Output the (X, Y) coordinate of the center of the cell containing the given text.  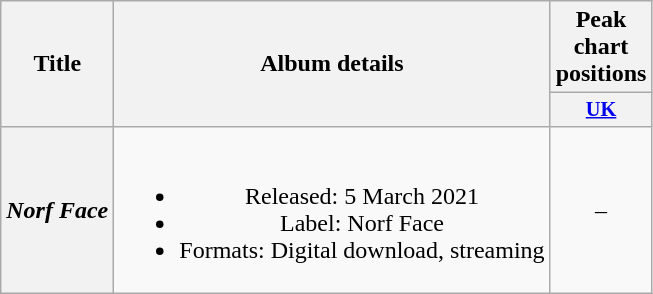
UK (601, 110)
– (601, 210)
Peak chart positions (601, 47)
Norf Face (58, 210)
Title (58, 64)
Released: 5 March 2021Label: Norf FaceFormats: Digital download, streaming (332, 210)
Album details (332, 64)
